Extract the [X, Y] coordinate from the center of the cell holding the provided text.  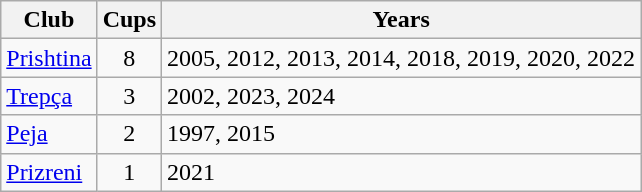
2002, 2023, 2024 [402, 96]
1997, 2015 [402, 134]
2 [129, 134]
2005, 2012, 2013, 2014, 2018, 2019, 2020, 2022 [402, 58]
Trepça [49, 96]
1 [129, 172]
Peja [49, 134]
Prishtina [49, 58]
3 [129, 96]
2021 [402, 172]
Cups [129, 20]
Club [49, 20]
8 [129, 58]
Prizreni [49, 172]
Years [402, 20]
